Scan for the cell matching the given text and deliver its [x, y] coordinate at center. 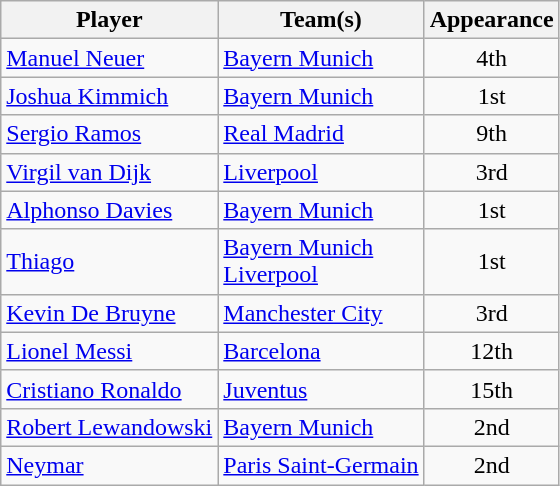
Sergio Ramos [110, 134]
15th [492, 389]
Neymar [110, 465]
Robert Lewandowski [110, 427]
Appearance [492, 20]
Alphonso Davies [110, 210]
Bayern Munich Liverpool [321, 262]
12th [492, 351]
Virgil van Dijk [110, 172]
9th [492, 134]
Thiago [110, 262]
Manchester City [321, 313]
4th [492, 58]
Juventus [321, 389]
Cristiano Ronaldo [110, 389]
Lionel Messi [110, 351]
Paris Saint-Germain [321, 465]
Joshua Kimmich [110, 96]
Manuel Neuer [110, 58]
Team(s) [321, 20]
Liverpool [321, 172]
Player [110, 20]
Kevin De Bruyne [110, 313]
Barcelona [321, 351]
Real Madrid [321, 134]
